Identify which cell holds the provided text, then report its [x, y] central coordinate. 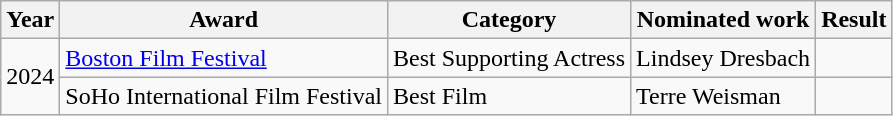
Lindsey Dresbach [724, 58]
Nominated work [724, 20]
Terre Weisman [724, 96]
Best Supporting Actress [510, 58]
Award [224, 20]
Result [854, 20]
2024 [30, 77]
Year [30, 20]
Best Film [510, 96]
SoHo International Film Festival [224, 96]
Category [510, 20]
Boston Film Festival [224, 58]
